From the cell containing the given text, extract its center point as (x, y) coordinate. 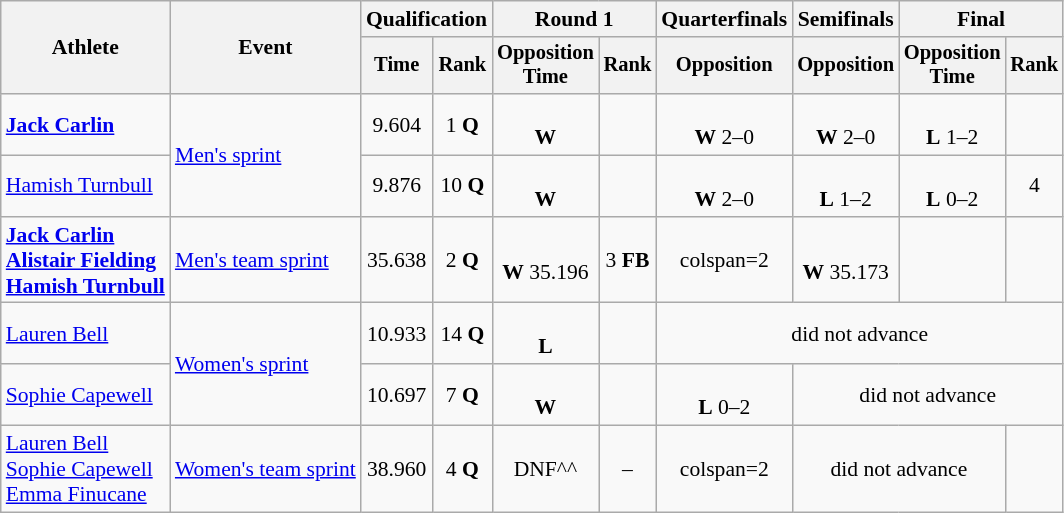
Final (981, 19)
4 (1034, 186)
10.933 (397, 334)
Athlete (86, 48)
Semifinals (846, 19)
2 Q (463, 260)
W 35.196 (546, 260)
3 FB (628, 260)
– (628, 470)
DNF^^ (546, 470)
10 Q (463, 186)
Qualification (426, 19)
Women's sprint (266, 364)
38.960 (397, 470)
14 Q (463, 334)
7 Q (463, 394)
Hamish Turnbull (86, 186)
Round 1 (574, 19)
Men's sprint (266, 155)
Men's team sprint (266, 260)
Women's team sprint (266, 470)
Jack Carlin (86, 124)
1 Q (463, 124)
9.604 (397, 124)
L (546, 334)
9.876 (397, 186)
4 Q (463, 470)
Time (397, 66)
Sophie Capewell (86, 394)
10.697 (397, 394)
Jack CarlinAlistair FieldingHamish Turnbull (86, 260)
Lauren Bell (86, 334)
Event (266, 48)
Lauren BellSophie CapewellEmma Finucane (86, 470)
Quarterfinals (724, 19)
35.638 (397, 260)
W 35.173 (846, 260)
